Capture the cell that displays the provided text and extract its [x, y] central coordinate. 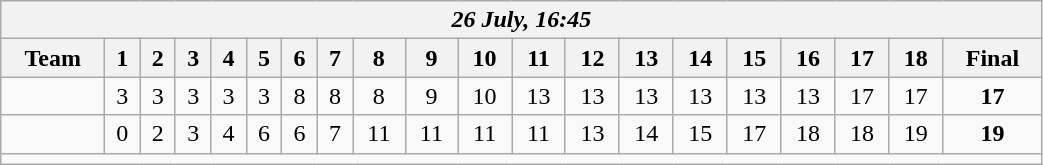
Team [53, 58]
12 [592, 58]
26 July, 16:45 [522, 20]
5 [264, 58]
16 [808, 58]
Final [992, 58]
0 [122, 134]
1 [122, 58]
